Locate the cell with the specified text and output its (x, y) center coordinate. 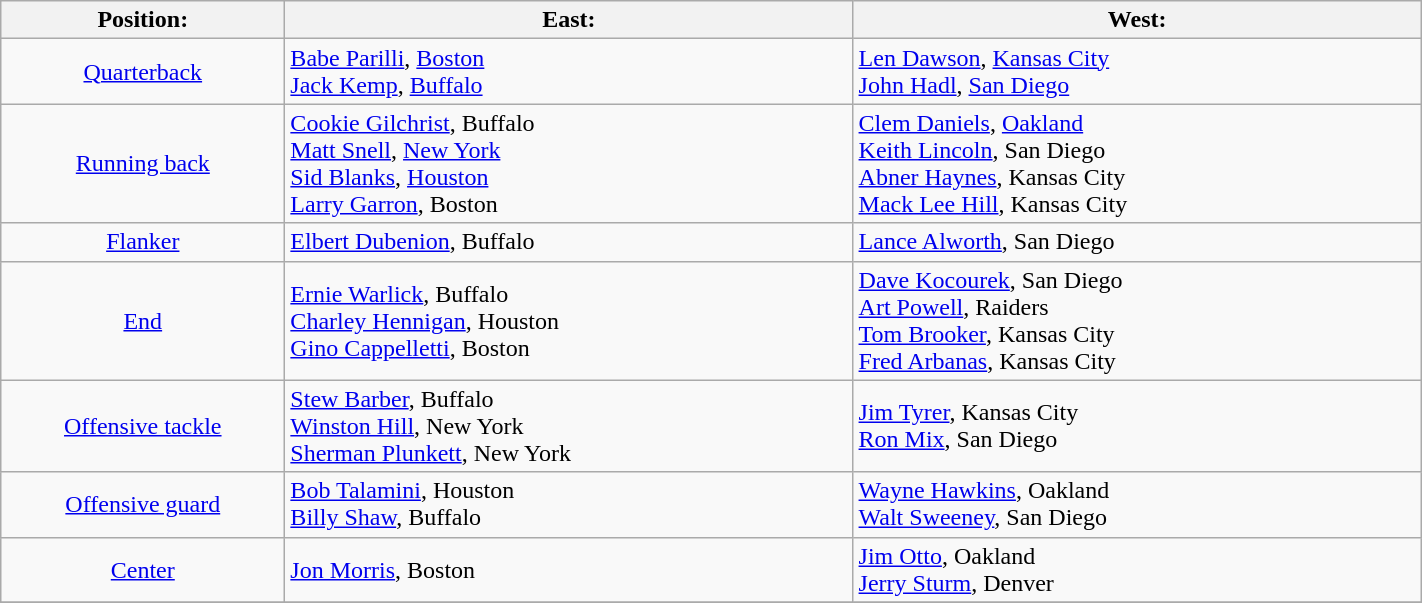
Quarterback (143, 72)
Ernie Warlick, BuffaloCharley Hennigan, HoustonGino Cappelletti, Boston (569, 320)
Offensive tackle (143, 426)
Running back (143, 164)
Len Dawson, Kansas CityJohn Hadl, San Diego (1137, 72)
Jim Tyrer, Kansas CityRon Mix, San Diego (1137, 426)
Offensive guard (143, 504)
End (143, 320)
East: (569, 20)
Babe Parilli, BostonJack Kemp, Buffalo (569, 72)
Clem Daniels, OaklandKeith Lincoln, San DiegoAbner Haynes, Kansas CityMack Lee Hill, Kansas City (1137, 164)
Jon Morris, Boston (569, 570)
Cookie Gilchrist, BuffaloMatt Snell, New YorkSid Blanks, HoustonLarry Garron, Boston (569, 164)
Bob Talamini, HoustonBilly Shaw, Buffalo (569, 504)
Dave Kocourek, San DiegoArt Powell, RaidersTom Brooker, Kansas CityFred Arbanas, Kansas City (1137, 320)
Stew Barber, BuffaloWinston Hill, New YorkSherman Plunkett, New York (569, 426)
Elbert Dubenion, Buffalo (569, 242)
Wayne Hawkins, OaklandWalt Sweeney, San Diego (1137, 504)
Position: (143, 20)
Flanker (143, 242)
West: (1137, 20)
Center (143, 570)
Jim Otto, OaklandJerry Sturm, Denver (1137, 570)
Lance Alworth, San Diego (1137, 242)
